Determine the [x, y] coordinate at the center of the cell enclosing the given text.  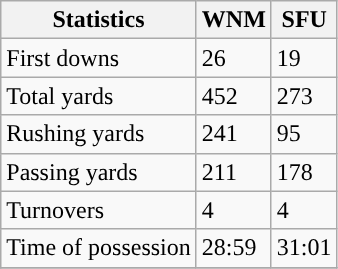
452 [234, 96]
211 [234, 172]
Rushing yards [99, 134]
Total yards [99, 96]
95 [304, 134]
28:59 [234, 248]
26 [234, 58]
First downs [99, 58]
Statistics [99, 20]
241 [234, 134]
WNM [234, 20]
178 [304, 172]
Time of possession [99, 248]
Passing yards [99, 172]
Turnovers [99, 210]
SFU [304, 20]
19 [304, 58]
273 [304, 96]
31:01 [304, 248]
